Return the [x, y] coordinate for the center point of the cell that contains the specified text.  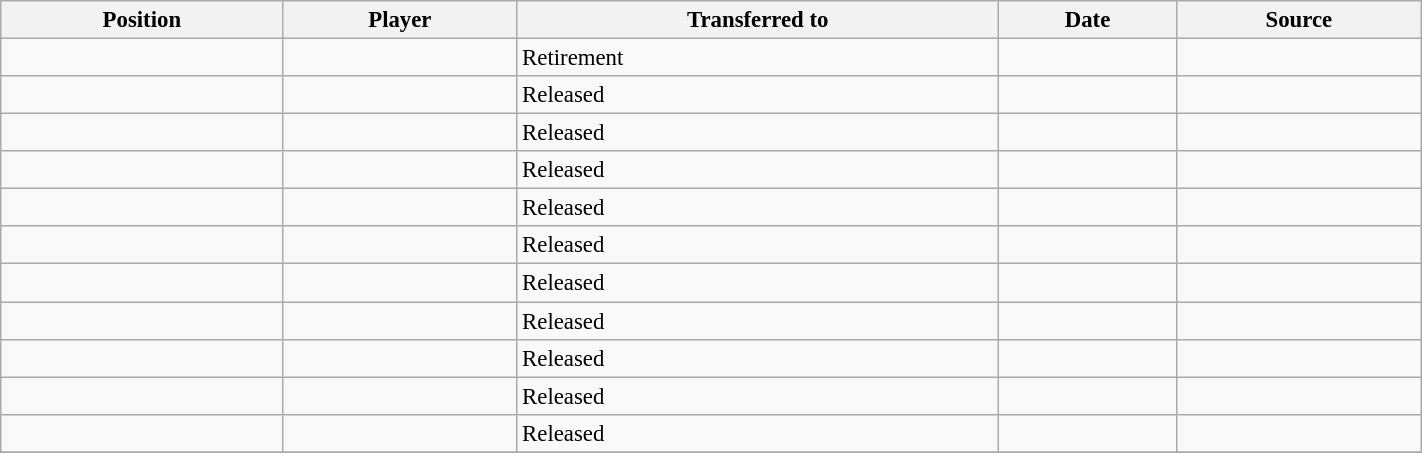
Retirement [758, 58]
Player [400, 20]
Position [142, 20]
Source [1298, 20]
Date [1088, 20]
Transferred to [758, 20]
